Extract the (x, y) coordinate from the center of the cell holding the provided text.  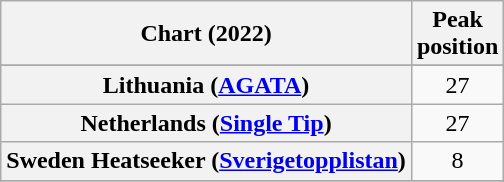
Chart (2022) (206, 34)
Lithuania (AGATA) (206, 85)
8 (457, 161)
Netherlands (Single Tip) (206, 123)
Peakposition (457, 34)
Sweden Heatseeker (Sverigetopplistan) (206, 161)
